Return the [X, Y] coordinate for the center point of the cell that contains the specified text.  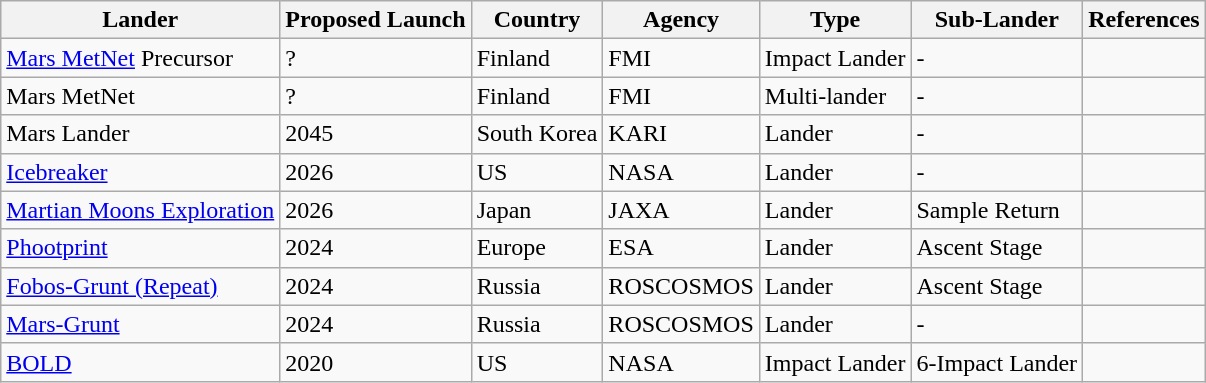
Multi-lander [835, 96]
Mars-Grunt [140, 324]
2020 [376, 362]
ESA [681, 248]
Phootprint [140, 248]
Sample Return [997, 210]
Proposed Launch [376, 20]
Mars MetNet Precursor [140, 58]
Fobos-Grunt (Repeat) [140, 286]
Japan [537, 210]
South Korea [537, 134]
Mars Lander [140, 134]
Type [835, 20]
BOLD [140, 362]
Country [537, 20]
Martian Moons Exploration [140, 210]
JAXA [681, 210]
6-Impact Lander [997, 362]
2045 [376, 134]
Mars MetNet [140, 96]
Europe [537, 248]
Icebreaker [140, 172]
Agency [681, 20]
Sub-Lander [997, 20]
References [1144, 20]
KARI [681, 134]
